Find where the given text appears and provide that cell's center as (x, y) coordinate. 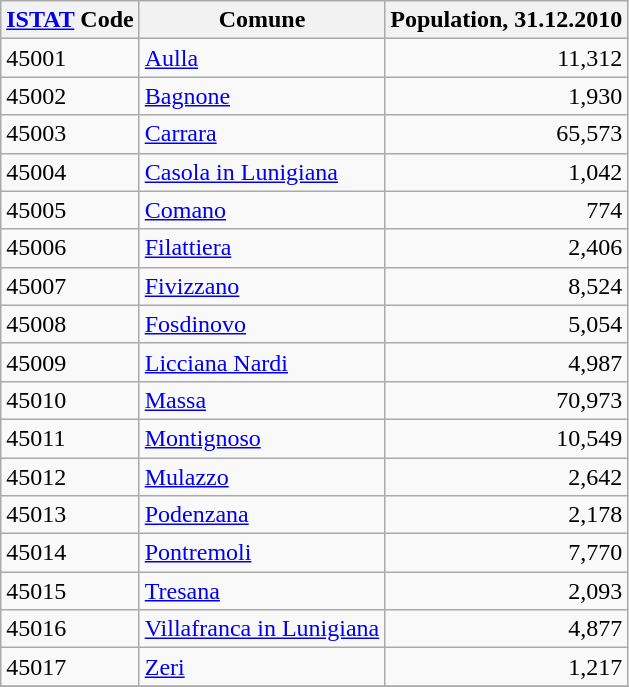
Comune (262, 20)
Tresana (262, 591)
45009 (70, 362)
Casola in Lunigiana (262, 172)
45003 (70, 134)
45014 (70, 553)
45004 (70, 172)
45012 (70, 477)
Montignoso (262, 438)
1,930 (506, 96)
45010 (70, 400)
Villafranca in Lunigiana (262, 629)
45008 (70, 324)
2,093 (506, 591)
Zeri (262, 667)
1,042 (506, 172)
Massa (262, 400)
70,973 (506, 400)
Mulazzo (262, 477)
2,178 (506, 515)
45007 (70, 286)
10,549 (506, 438)
Pontremoli (262, 553)
4,877 (506, 629)
45013 (70, 515)
Aulla (262, 58)
5,054 (506, 324)
45002 (70, 96)
Fivizzano (262, 286)
45005 (70, 210)
1,217 (506, 667)
45017 (70, 667)
7,770 (506, 553)
Licciana Nardi (262, 362)
2,406 (506, 248)
Bagnone (262, 96)
65,573 (506, 134)
Population, 31.12.2010 (506, 20)
45016 (70, 629)
Carrara (262, 134)
45001 (70, 58)
45006 (70, 248)
Filattiera (262, 248)
2,642 (506, 477)
Podenzana (262, 515)
4,987 (506, 362)
ISTAT Code (70, 20)
45015 (70, 591)
774 (506, 210)
45011 (70, 438)
Fosdinovo (262, 324)
8,524 (506, 286)
Comano (262, 210)
11,312 (506, 58)
